Search for the cell housing the specified text and yield its (X, Y) center coordinate. 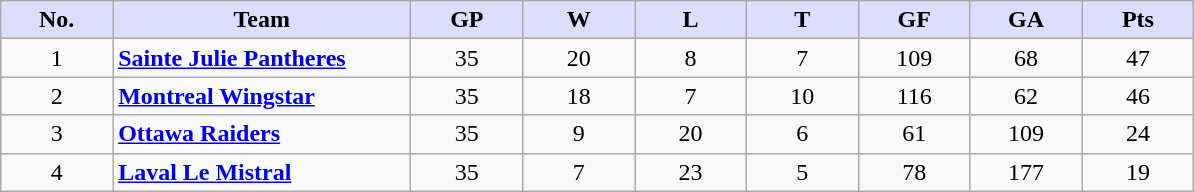
23 (691, 172)
GF (914, 20)
5 (802, 172)
18 (579, 96)
4 (57, 172)
46 (1138, 96)
GA (1026, 20)
68 (1026, 58)
10 (802, 96)
47 (1138, 58)
177 (1026, 172)
8 (691, 58)
Ottawa Raiders (262, 134)
Montreal Wingstar (262, 96)
Pts (1138, 20)
GP (467, 20)
No. (57, 20)
6 (802, 134)
61 (914, 134)
L (691, 20)
T (802, 20)
24 (1138, 134)
Sainte Julie Pantheres (262, 58)
116 (914, 96)
78 (914, 172)
2 (57, 96)
9 (579, 134)
Laval Le Mistral (262, 172)
3 (57, 134)
W (579, 20)
19 (1138, 172)
1 (57, 58)
Team (262, 20)
62 (1026, 96)
